Detect which cell encompasses the target text, then output its (X, Y) center coordinate. 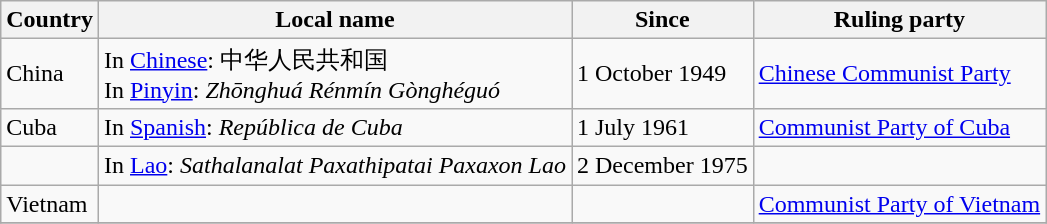
Local name (334, 20)
Cuba (50, 127)
Communist Party of Cuba (899, 127)
In Lao: Sathalanalat Paxathipatai Paxaxon Lao (334, 165)
In Spanish: República de Cuba (334, 127)
In Chinese: 中华人民共和国In Pinyin: Zhōnghuá Rénmín Gònghéguó (334, 74)
Chinese Communist Party (899, 74)
China (50, 74)
Country (50, 20)
1 October 1949 (663, 74)
Ruling party (899, 20)
Communist Party of Vietnam (899, 203)
1 July 1961 (663, 127)
2 December 1975 (663, 165)
Since (663, 20)
Vietnam (50, 203)
